From the cell containing the given text, extract its center point as [X, Y] coordinate. 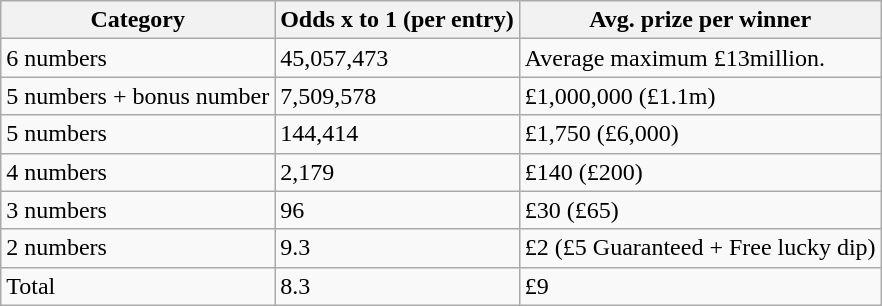
£1,000,000 (£1.1m) [700, 96]
2,179 [398, 172]
£9 [700, 286]
Total [138, 286]
4 numbers [138, 172]
5 numbers + bonus number [138, 96]
5 numbers [138, 134]
6 numbers [138, 58]
£140 (£200) [700, 172]
9.3 [398, 248]
Average maximum £13million. [700, 58]
£2 (£5 Guaranteed + Free lucky dip) [700, 248]
Odds x to 1 (per entry) [398, 20]
£1,750 (£6,000) [700, 134]
Avg. prize per winner [700, 20]
7,509,578 [398, 96]
£30 (£65) [700, 210]
45,057,473 [398, 58]
Category [138, 20]
2 numbers [138, 248]
144,414 [398, 134]
96 [398, 210]
8.3 [398, 286]
3 numbers [138, 210]
